Pinpoint the cell where the given text exists, returning its (X, Y) midpoint coordinate. 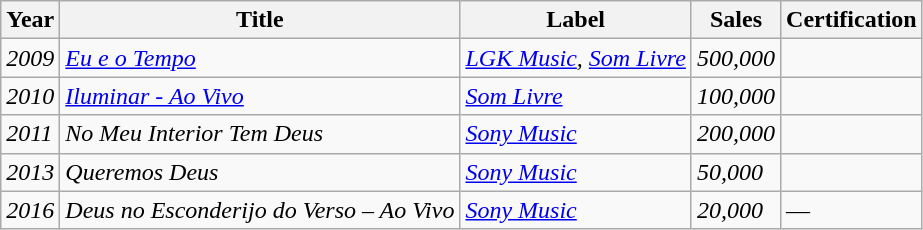
100,000 (736, 96)
Label (576, 20)
2010 (30, 96)
Year (30, 20)
2013 (30, 172)
Queremos Deus (260, 172)
No Meu Interior Tem Deus (260, 134)
Eu e o Tempo (260, 58)
Title (260, 20)
2016 (30, 210)
Iluminar - Ao Vivo (260, 96)
20,000 (736, 210)
Deus no Esconderijo do Verso – Ao Vivo (260, 210)
Sales (736, 20)
50,000 (736, 172)
2009 (30, 58)
Som Livre (576, 96)
— (852, 210)
2011 (30, 134)
LGK Music, Som Livre (576, 58)
200,000 (736, 134)
Certification (852, 20)
500,000 (736, 58)
